Capture the cell that displays the provided text and extract its (x, y) central coordinate. 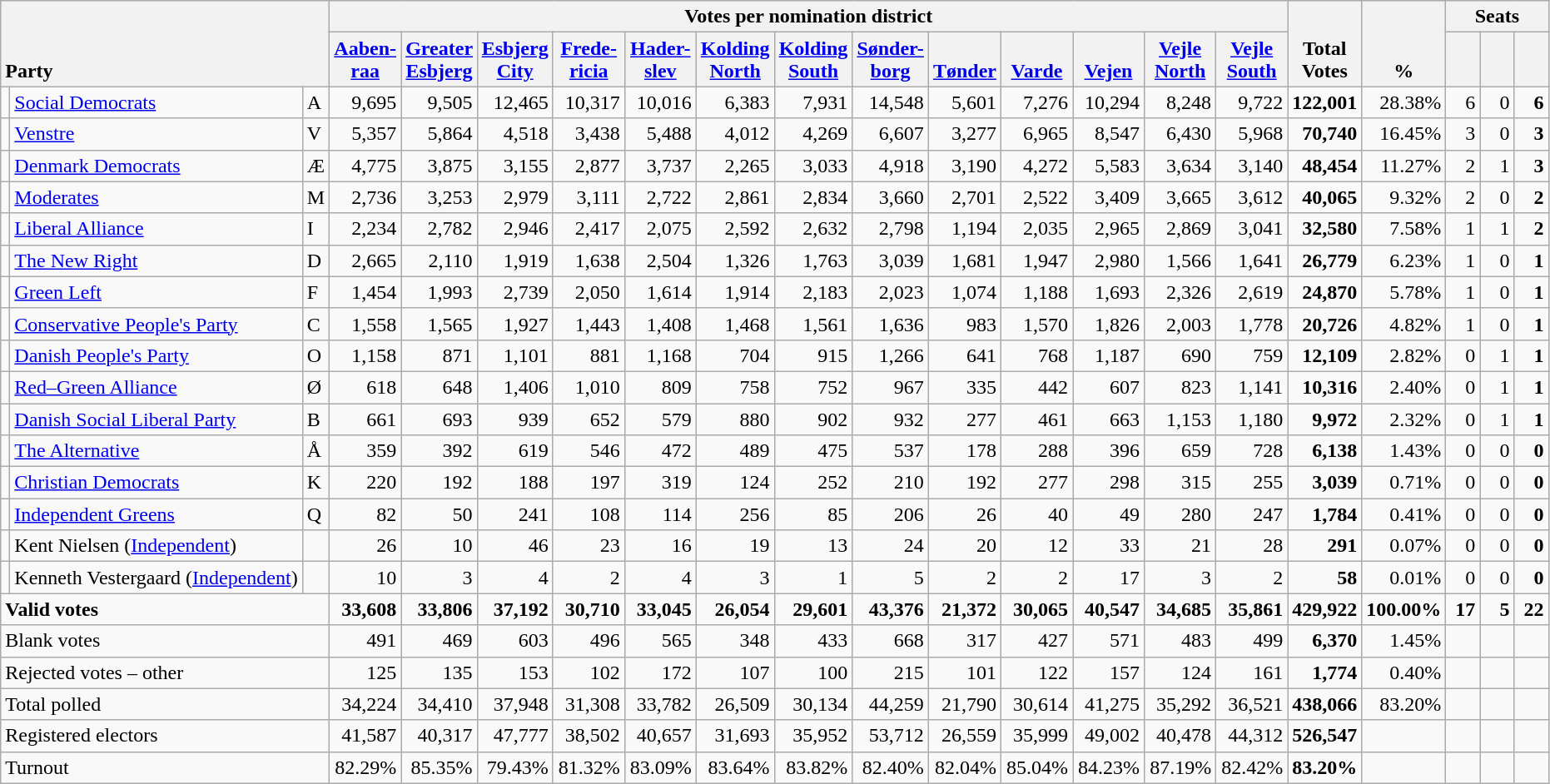
Danish Social Liberal Party (156, 419)
2,965 (1109, 229)
3,190 (964, 166)
5,864 (440, 134)
752 (813, 387)
2,619 (1252, 292)
5,601 (964, 102)
3,111 (589, 197)
Sønder- borg (891, 60)
3,665 (1180, 197)
47,777 (514, 736)
1,778 (1252, 324)
Aaben- raa (365, 60)
704 (735, 355)
70,740 (1325, 134)
6,370 (1325, 641)
107 (735, 672)
12,109 (1325, 355)
256 (735, 514)
35,952 (813, 736)
4,775 (365, 166)
84.23% (1109, 767)
359 (365, 451)
36,521 (1252, 704)
3,253 (440, 197)
30,065 (1036, 609)
1,153 (1180, 419)
Green Left (156, 292)
24,870 (1325, 292)
Moderates (156, 197)
Registered electors (165, 736)
O (315, 355)
247 (1252, 514)
1.45% (1403, 641)
7,931 (813, 102)
Esbjerg City (514, 60)
82.04% (964, 767)
28 (1252, 546)
188 (514, 483)
178 (964, 451)
The New Right (156, 261)
108 (589, 514)
33,782 (660, 704)
881 (589, 355)
2,234 (365, 229)
35,861 (1252, 609)
1,784 (1325, 514)
690 (1180, 355)
1,468 (735, 324)
758 (735, 387)
1,158 (365, 355)
114 (660, 514)
122,001 (1325, 102)
603 (514, 641)
348 (735, 641)
2,050 (589, 292)
Frede- ricia (589, 60)
442 (1036, 387)
Liberal Alliance (156, 229)
4,518 (514, 134)
4.82% (1403, 324)
2,722 (660, 197)
30,134 (813, 704)
768 (1036, 355)
87.19% (1180, 767)
172 (660, 672)
693 (440, 419)
565 (660, 641)
5.78% (1403, 292)
21 (1180, 546)
983 (964, 324)
83.64% (735, 767)
1,408 (660, 324)
1,993 (440, 292)
1,681 (964, 261)
Ø (315, 387)
2,877 (589, 166)
728 (1252, 451)
659 (1180, 451)
2,417 (589, 229)
1,187 (1109, 355)
9.32% (1403, 197)
2,739 (514, 292)
3,612 (1252, 197)
871 (440, 355)
A (315, 102)
880 (735, 419)
58 (1325, 578)
Blank votes (165, 641)
Seats (1497, 17)
1,614 (660, 292)
661 (365, 419)
392 (440, 451)
40,065 (1325, 197)
43,376 (891, 609)
83.09% (660, 767)
38,502 (589, 736)
1,188 (1036, 292)
28.38% (1403, 102)
939 (514, 419)
% (1403, 43)
161 (1252, 672)
1,693 (1109, 292)
489 (735, 451)
2,504 (660, 261)
0.40% (1403, 672)
2,183 (813, 292)
3,033 (813, 166)
9,972 (1325, 419)
932 (891, 419)
2,861 (735, 197)
469 (440, 641)
319 (660, 483)
1,763 (813, 261)
32,580 (1325, 229)
19 (735, 546)
24 (891, 546)
Rejected votes – other (165, 672)
16.45% (1403, 134)
40,478 (1180, 736)
6,383 (735, 102)
6.23% (1403, 261)
10,016 (660, 102)
53,712 (891, 736)
1,194 (964, 229)
85 (813, 514)
396 (1109, 451)
1,566 (1180, 261)
2,003 (1180, 324)
Red–Green Alliance (156, 387)
280 (1180, 514)
41,275 (1109, 704)
1,558 (365, 324)
The Alternative (156, 451)
Varde (1036, 60)
100 (813, 672)
Hader- slev (660, 60)
40,547 (1109, 609)
1,638 (589, 261)
35,999 (1036, 736)
Danish People's Party (156, 355)
Social Democrats (156, 102)
1,774 (1325, 672)
Total Votes (1325, 43)
0.71% (1403, 483)
21,790 (964, 704)
1.43% (1403, 451)
49,002 (1109, 736)
Vejle North (1180, 60)
40,657 (660, 736)
759 (1252, 355)
20,726 (1325, 324)
82.40% (891, 767)
5,357 (365, 134)
31,693 (735, 736)
10,294 (1109, 102)
M (315, 197)
41,587 (365, 736)
Vejle South (1252, 60)
427 (1036, 641)
475 (813, 451)
499 (1252, 641)
1,101 (514, 355)
648 (440, 387)
2,592 (735, 229)
1,570 (1036, 324)
102 (589, 672)
Greater Esbjerg (440, 60)
101 (964, 672)
33,806 (440, 609)
2,979 (514, 197)
Æ (315, 166)
Kenneth Vestergaard (Independent) (156, 578)
1,074 (964, 292)
37,192 (514, 609)
2,782 (440, 229)
4,012 (735, 134)
0.01% (1403, 578)
153 (514, 672)
618 (365, 387)
1,565 (440, 324)
122 (1036, 672)
3,875 (440, 166)
10,316 (1325, 387)
34,685 (1180, 609)
9,695 (365, 102)
823 (1180, 387)
29,601 (813, 609)
34,224 (365, 704)
641 (964, 355)
315 (1180, 483)
I (315, 229)
3,140 (1252, 166)
255 (1252, 483)
3,737 (660, 166)
619 (514, 451)
26,509 (735, 704)
85.35% (440, 767)
1,266 (891, 355)
288 (1036, 451)
20 (964, 546)
Å (315, 451)
2,869 (1180, 229)
16 (660, 546)
49 (1109, 514)
4,272 (1036, 166)
438,066 (1325, 704)
526,547 (1325, 736)
1,919 (514, 261)
3,634 (1180, 166)
8,248 (1180, 102)
1,641 (1252, 261)
135 (440, 672)
Independent Greens (156, 514)
210 (891, 483)
85.04% (1036, 767)
Party (165, 43)
22 (1532, 609)
2.32% (1403, 419)
Q (315, 514)
82.42% (1252, 767)
663 (1109, 419)
10,317 (589, 102)
1,826 (1109, 324)
2,265 (735, 166)
483 (1180, 641)
30,614 (1036, 704)
3,277 (964, 134)
1,406 (514, 387)
2,110 (440, 261)
5,583 (1109, 166)
2.40% (1403, 387)
44,259 (891, 704)
579 (660, 419)
35,292 (1180, 704)
668 (891, 641)
1,168 (660, 355)
4,269 (813, 134)
7.58% (1403, 229)
206 (891, 514)
D (315, 261)
C (315, 324)
1,454 (365, 292)
809 (660, 387)
48,454 (1325, 166)
46 (514, 546)
6,607 (891, 134)
2,834 (813, 197)
0.41% (1403, 514)
546 (589, 451)
6,965 (1036, 134)
F (315, 292)
Conservative People's Party (156, 324)
298 (1109, 483)
21,372 (964, 609)
5,968 (1252, 134)
Denmark Democrats (156, 166)
2,075 (660, 229)
44,312 (1252, 736)
Total polled (165, 704)
12,465 (514, 102)
429,922 (1325, 609)
2,326 (1180, 292)
23 (589, 546)
5,488 (660, 134)
11.27% (1403, 166)
3,660 (891, 197)
607 (1109, 387)
82.29% (365, 767)
433 (813, 641)
Kent Nielsen (Independent) (156, 546)
13 (813, 546)
491 (365, 641)
1,927 (514, 324)
220 (365, 483)
7,276 (1036, 102)
197 (589, 483)
K (315, 483)
Turnout (165, 767)
2,798 (891, 229)
0.07% (1403, 546)
472 (660, 451)
40,317 (440, 736)
Valid votes (165, 609)
82 (365, 514)
81.32% (589, 767)
1,561 (813, 324)
2,632 (813, 229)
50 (440, 514)
1,180 (1252, 419)
9,722 (1252, 102)
3,409 (1109, 197)
26,559 (964, 736)
26,054 (735, 609)
40 (1036, 514)
100.00% (1403, 609)
33,608 (365, 609)
241 (514, 514)
3,041 (1252, 229)
31,308 (589, 704)
Votes per nomination district (809, 17)
2,522 (1036, 197)
2,665 (365, 261)
461 (1036, 419)
33 (1109, 546)
8,547 (1109, 134)
4,918 (891, 166)
967 (891, 387)
1,443 (589, 324)
1,010 (589, 387)
Venstre (156, 134)
125 (365, 672)
26,779 (1325, 261)
2.82% (1403, 355)
915 (813, 355)
2,736 (365, 197)
6,138 (1325, 451)
1,914 (735, 292)
12 (1036, 546)
33,045 (660, 609)
1,947 (1036, 261)
335 (964, 387)
291 (1325, 546)
34,410 (440, 704)
79.43% (514, 767)
652 (589, 419)
1,636 (891, 324)
496 (589, 641)
902 (813, 419)
2,701 (964, 197)
3,155 (514, 166)
571 (1109, 641)
3,438 (589, 134)
V (315, 134)
2,980 (1109, 261)
6,430 (1180, 134)
83.82% (813, 767)
Kolding South (813, 60)
9,505 (440, 102)
30,710 (589, 609)
537 (891, 451)
157 (1109, 672)
Vejen (1109, 60)
Christian Democrats (156, 483)
317 (964, 641)
2,023 (891, 292)
2,035 (1036, 229)
2,946 (514, 229)
Tønder (964, 60)
Kolding North (735, 60)
14,548 (891, 102)
37,948 (514, 704)
215 (891, 672)
B (315, 419)
1,326 (735, 261)
252 (813, 483)
1,141 (1252, 387)
